For the text-containing cell, return its midpoint in (x, y) coordinate format. 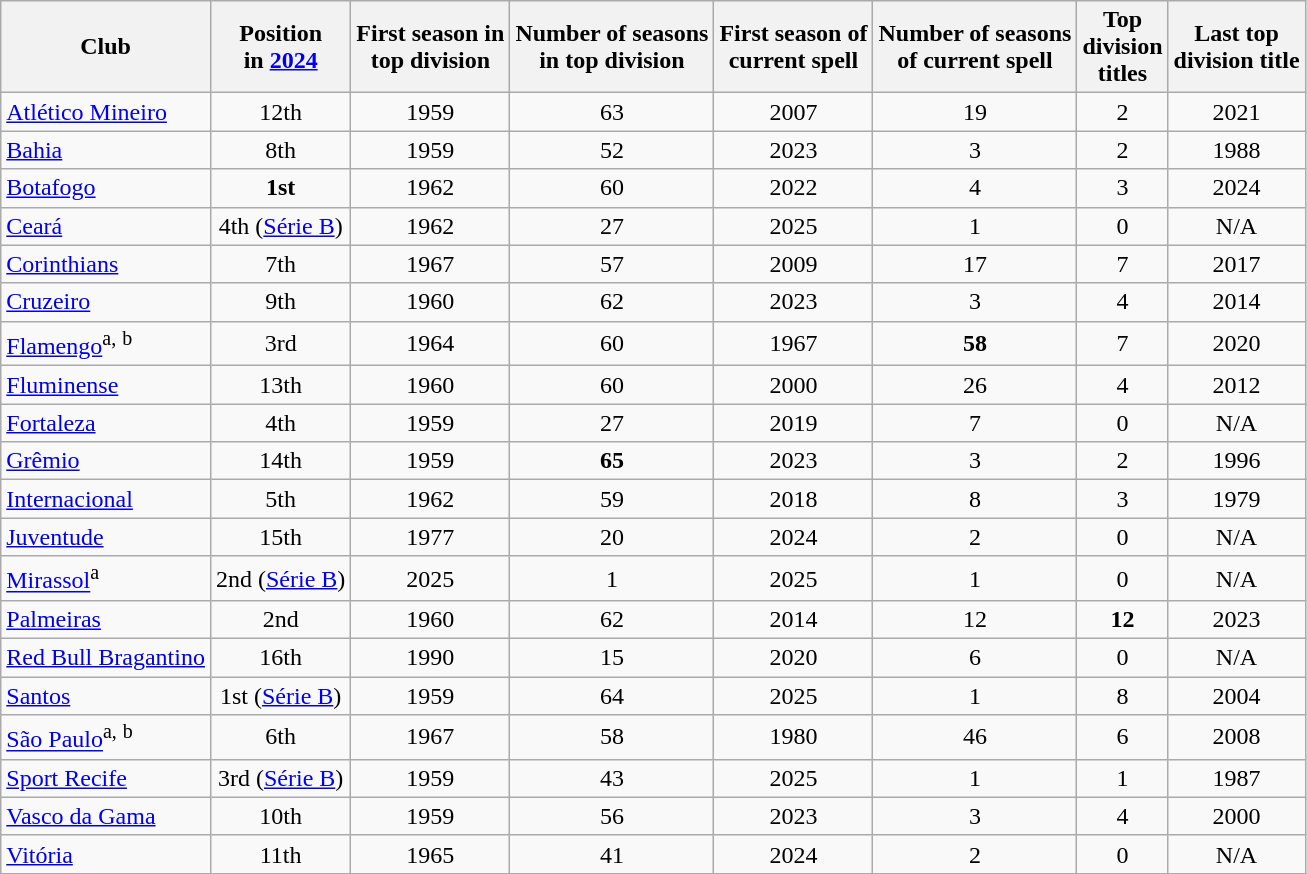
2004 (1236, 696)
Internacional (106, 499)
Ceará (106, 226)
Red Bull Bragantino (106, 658)
52 (612, 150)
26 (975, 385)
Vasco da Gama (106, 816)
2012 (1236, 385)
Palmeiras (106, 620)
10th (280, 816)
2019 (794, 423)
1965 (430, 854)
8th (280, 150)
19 (975, 112)
2008 (1236, 738)
Vitória (106, 854)
Sport Recife (106, 778)
43 (612, 778)
Top divisiontitles (1122, 47)
Flamengoa, b (106, 344)
1988 (1236, 150)
1st (Série B) (280, 696)
2017 (1236, 264)
15th (280, 537)
12th (280, 112)
First season ofcurrent spell (794, 47)
9th (280, 302)
Corinthians (106, 264)
1st (280, 188)
17 (975, 264)
First season intop division (430, 47)
2022 (794, 188)
Juventude (106, 537)
São Pauloa, b (106, 738)
56 (612, 816)
Number of seasonsin top division (612, 47)
7th (280, 264)
Mirassola (106, 578)
41 (612, 854)
Fluminense (106, 385)
65 (612, 461)
16th (280, 658)
14th (280, 461)
Number of seasonsof current spell (975, 47)
2nd (280, 620)
Santos (106, 696)
1964 (430, 344)
Bahia (106, 150)
1996 (1236, 461)
1977 (430, 537)
6th (280, 738)
20 (612, 537)
5th (280, 499)
Positionin 2024 (280, 47)
Atlético Mineiro (106, 112)
Grêmio (106, 461)
1990 (430, 658)
64 (612, 696)
2018 (794, 499)
1980 (794, 738)
13th (280, 385)
2021 (1236, 112)
Last top division title (1236, 47)
3rd (Série B) (280, 778)
4th (280, 423)
4th (Série B) (280, 226)
11th (280, 854)
57 (612, 264)
2nd (Série B) (280, 578)
1987 (1236, 778)
Fortaleza (106, 423)
Club (106, 47)
59 (612, 499)
2009 (794, 264)
1979 (1236, 499)
15 (612, 658)
Cruzeiro (106, 302)
Botafogo (106, 188)
63 (612, 112)
46 (975, 738)
3rd (280, 344)
2007 (794, 112)
